Provide the [x, y] coordinate of the cell's center where the given text is located.  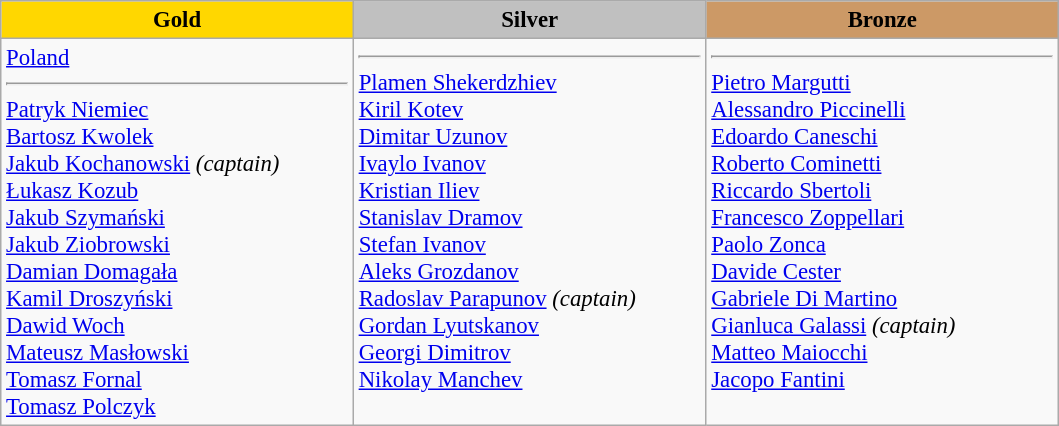
Silver [530, 20]
Gold [178, 20]
Bronze [882, 20]
